From the cell containing the given text, extract its center point as [X, Y] coordinate. 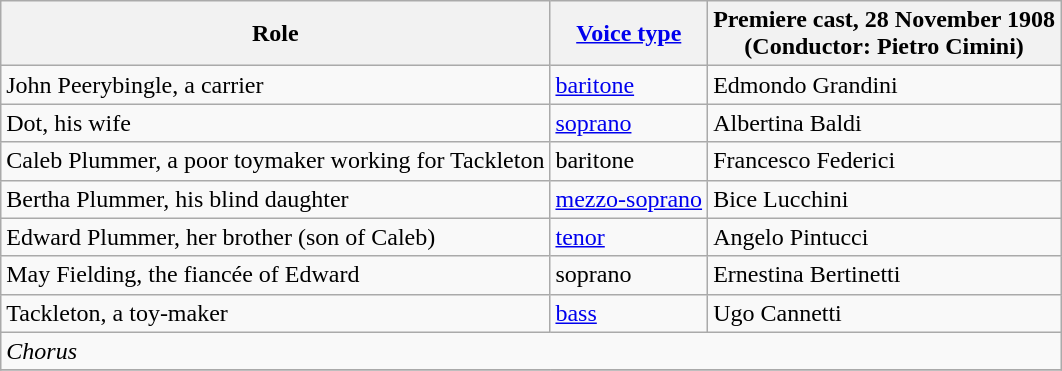
Edward Plummer, her brother (son of Caleb) [276, 237]
tenor [629, 237]
Ernestina Bertinetti [884, 275]
Angelo Pintucci [884, 237]
Ugo Cannetti [884, 313]
Voice type [629, 34]
Edmondo Grandini [884, 85]
bass [629, 313]
Chorus [531, 351]
Bertha Plummer, his blind daughter [276, 199]
Bice Lucchini [884, 199]
Albertina Baldi [884, 123]
Tackleton, a toy-maker [276, 313]
Caleb Plummer, a poor toymaker working for Tackleton [276, 161]
Role [276, 34]
mezzo-soprano [629, 199]
John Peerybingle, a carrier [276, 85]
Premiere cast, 28 November 1908(Conductor: Pietro Cimini) [884, 34]
May Fielding, the fiancée of Edward [276, 275]
Dot, his wife [276, 123]
Francesco Federici [884, 161]
